For the text-containing cell, return its midpoint in (X, Y) coordinate format. 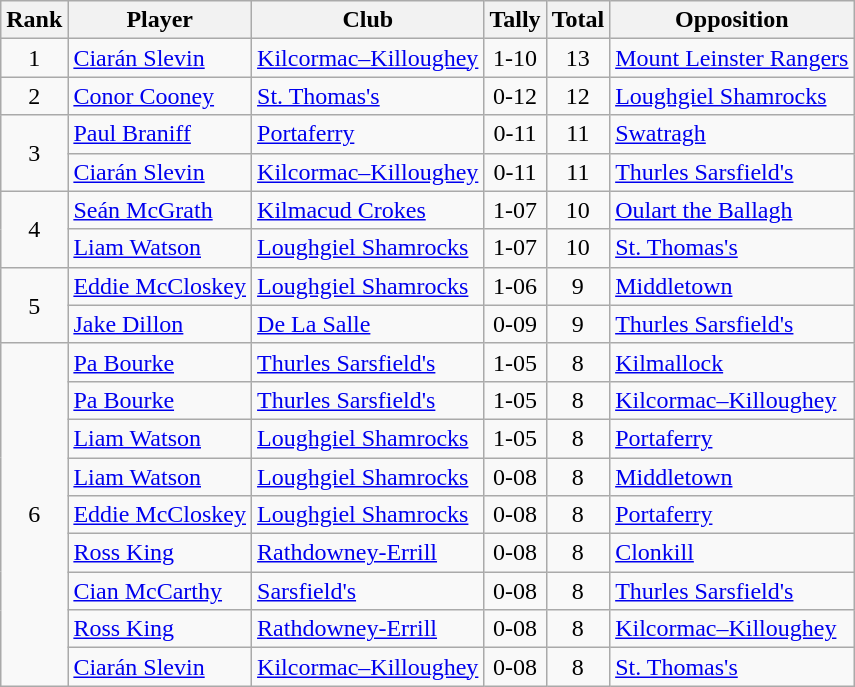
Tally (515, 20)
Cian McCarthy (160, 591)
Seán McGrath (160, 210)
Paul Braniff (160, 134)
Opposition (732, 20)
13 (578, 58)
Oulart the Ballagh (732, 210)
0-09 (515, 324)
2 (34, 96)
Mount Leinster Rangers (732, 58)
1 (34, 58)
Rank (34, 20)
Kilmacud Crokes (368, 210)
0-12 (515, 96)
Kilmallock (732, 362)
Player (160, 20)
6 (34, 514)
3 (34, 153)
Sarsfield's (368, 591)
Jake Dillon (160, 324)
5 (34, 305)
12 (578, 96)
Swatragh (732, 134)
Club (368, 20)
Clonkill (732, 553)
1-10 (515, 58)
4 (34, 229)
Total (578, 20)
1-06 (515, 286)
De La Salle (368, 324)
Conor Cooney (160, 96)
